Extract the (x, y) coordinate from the center of the cell holding the provided text.  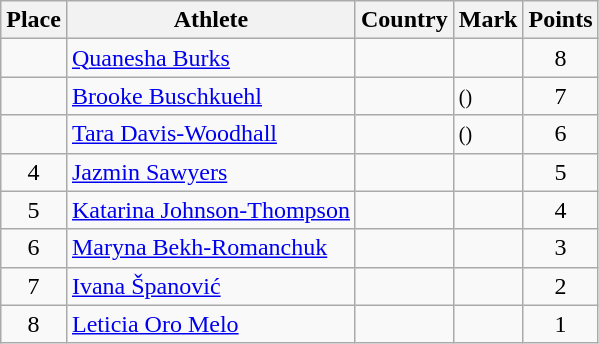
Katarina Johnson-Thompson (210, 210)
Athlete (210, 20)
Place (34, 20)
Leticia Oro Melo (210, 324)
Country (404, 20)
Tara Davis-Woodhall (210, 134)
2 (560, 286)
Jazmin Sawyers (210, 172)
Quanesha Burks (210, 58)
Ivana Španović (210, 286)
Points (560, 20)
Brooke Buschkuehl (210, 96)
1 (560, 324)
Mark (488, 20)
Maryna Bekh-Romanchuk (210, 248)
3 (560, 248)
